Extract the (x, y) coordinate from the center of the cell holding the provided text.  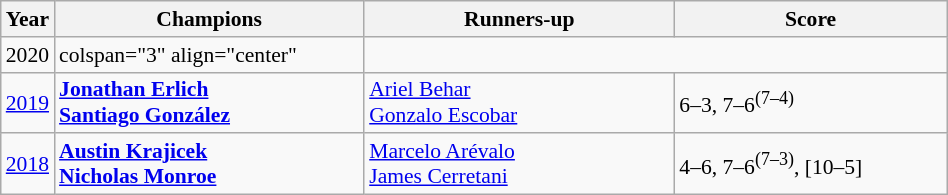
2020 (28, 55)
Score (810, 19)
Year (28, 19)
6–3, 7–6(7–4) (810, 102)
Champions (209, 19)
4–6, 7–6(7–3), [10–5] (810, 164)
Runners-up (519, 19)
2018 (28, 164)
Ariel Behar Gonzalo Escobar (519, 102)
Jonathan Erlich Santiago González (209, 102)
colspan="3" align="center" (209, 55)
2019 (28, 102)
Marcelo Arévalo James Cerretani (519, 164)
Austin Krajicek Nicholas Monroe (209, 164)
